Search for the cell housing the specified text and yield its [X, Y] center coordinate. 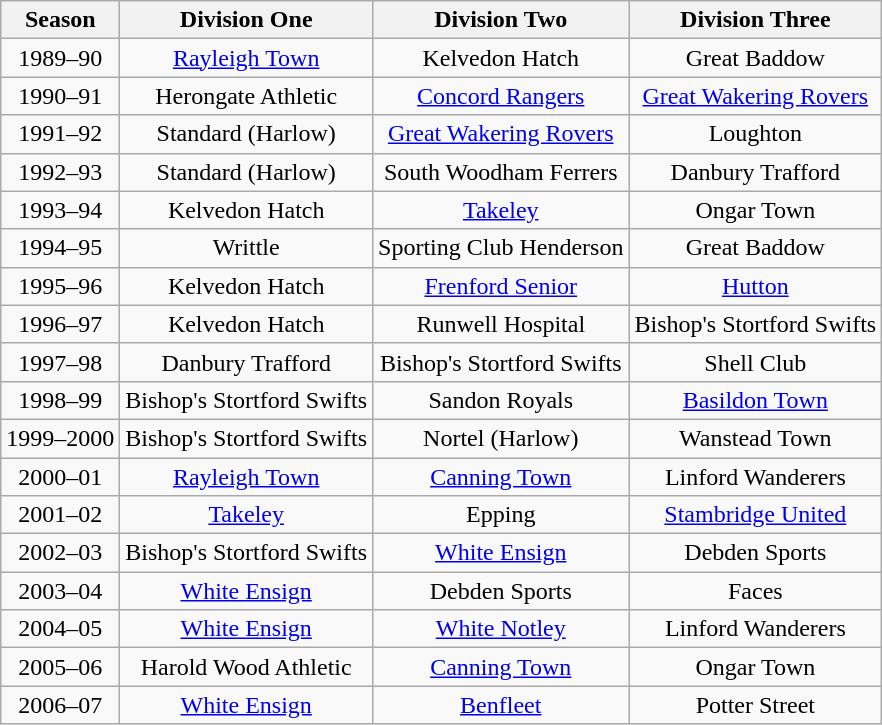
1990–91 [60, 96]
Potter Street [756, 705]
Loughton [756, 134]
Runwell Hospital [501, 324]
Harold Wood Athletic [246, 667]
Sandon Royals [501, 400]
Herongate Athletic [246, 96]
1997–98 [60, 362]
1999–2000 [60, 438]
Concord Rangers [501, 96]
2006–07 [60, 705]
Epping [501, 515]
2000–01 [60, 477]
1994–95 [60, 248]
2004–05 [60, 629]
2002–03 [60, 553]
Writtle [246, 248]
1995–96 [60, 286]
1989–90 [60, 58]
Season [60, 20]
Division Three [756, 20]
Basildon Town [756, 400]
1998–99 [60, 400]
Nortel (Harlow) [501, 438]
Frenford Senior [501, 286]
Stambridge United [756, 515]
Division Two [501, 20]
Division One [246, 20]
Wanstead Town [756, 438]
1996–97 [60, 324]
Hutton [756, 286]
2001–02 [60, 515]
1991–92 [60, 134]
Faces [756, 591]
South Woodham Ferrers [501, 172]
Sporting Club Henderson [501, 248]
Benfleet [501, 705]
1993–94 [60, 210]
2005–06 [60, 667]
2003–04 [60, 591]
Shell Club [756, 362]
1992–93 [60, 172]
White Notley [501, 629]
